Return (X, Y) of the center of cell containing provided text 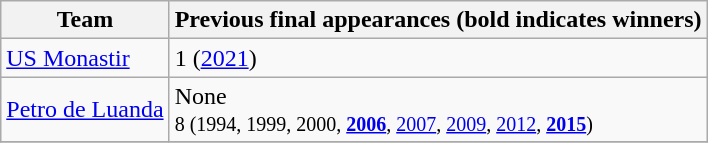
Previous final appearances (bold indicates winners) (438, 20)
Team (85, 20)
Petro de Luanda (85, 110)
None8 (1994, 1999, 2000, 2006, 2007, 2009, 2012, 2015) (438, 110)
1 (2021) (438, 58)
US Monastir (85, 58)
